For the text-containing cell, return its midpoint in [X, Y] coordinate format. 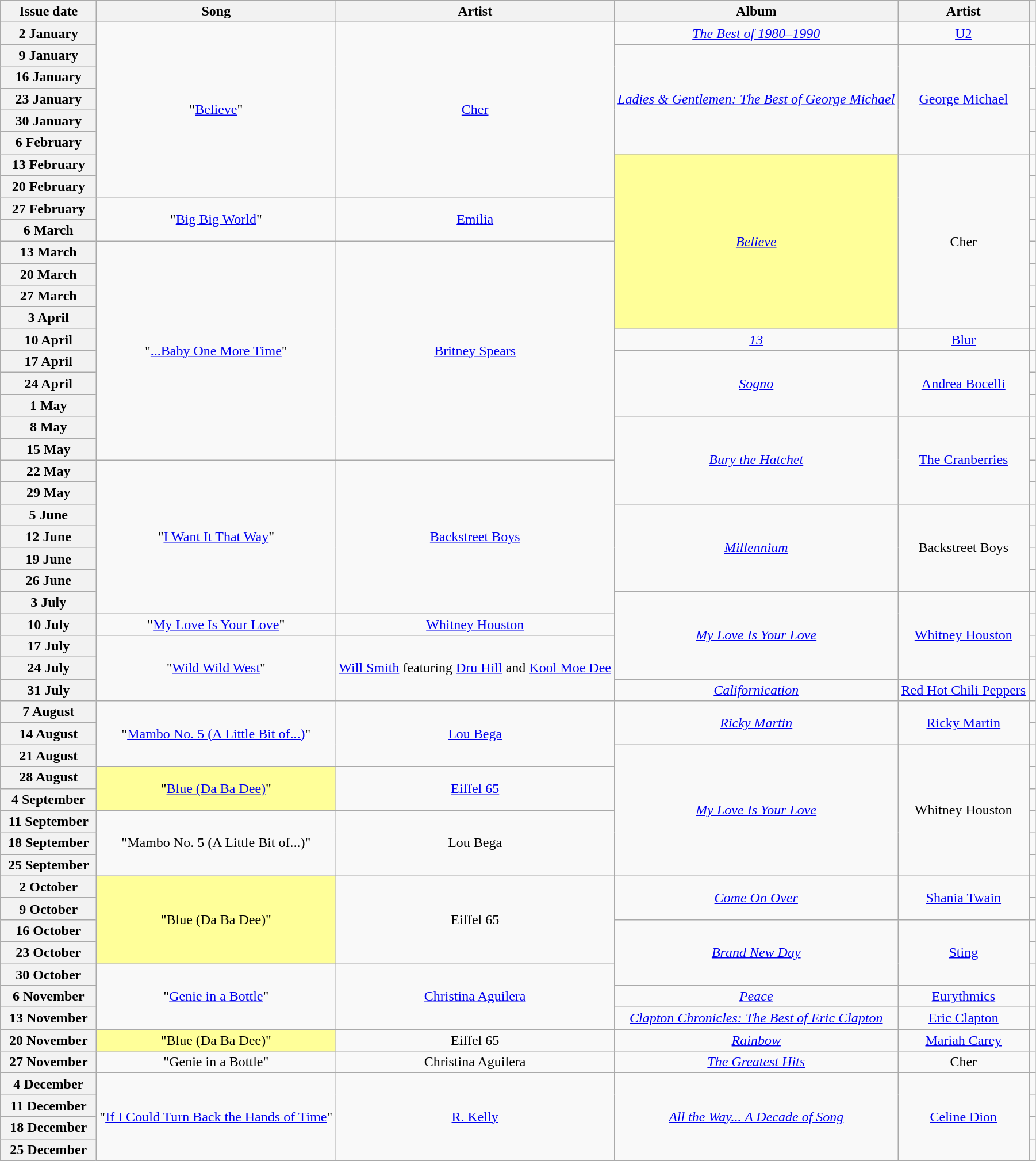
20 November [48, 1040]
14 August [48, 734]
"My Love Is Your Love" [216, 624]
30 October [48, 975]
2 October [48, 887]
"If I Could Turn Back the Hands of Time" [216, 1117]
13 February [48, 164]
4 September [48, 799]
9 January [48, 55]
Mariah Carey [964, 1040]
6 November [48, 997]
25 December [48, 1149]
Sogno [757, 384]
Song [216, 12]
30 January [48, 121]
5 June [48, 515]
23 October [48, 952]
27 March [48, 296]
Bury the Hatchet [757, 460]
1 May [48, 405]
Sting [964, 952]
28 August [48, 777]
Album [757, 12]
Red Hot Chili Peppers [964, 690]
Blur [964, 340]
Millennium [757, 547]
16 October [48, 930]
"Believe" [216, 110]
31 July [48, 690]
26 June [48, 580]
20 March [48, 274]
29 May [48, 493]
Shania Twain [964, 898]
18 September [48, 843]
27 February [48, 208]
Eric Clapton [964, 1018]
3 April [48, 318]
Clapton Chronicles: The Best of Eric Clapton [757, 1018]
7 August [48, 712]
Eurythmics [964, 997]
George Michael [964, 99]
Andrea Bocelli [964, 384]
15 May [48, 449]
3 July [48, 602]
The Cranberries [964, 460]
Ladies & Gentlemen: The Best of George Michael [757, 99]
R. Kelly [475, 1117]
Believe [757, 241]
Peace [757, 997]
13 November [48, 1018]
Britney Spears [475, 351]
10 July [48, 624]
Brand New Day [757, 952]
11 December [48, 1106]
24 July [48, 668]
10 April [48, 340]
27 November [48, 1062]
20 February [48, 186]
6 March [48, 230]
"...Baby One More Time" [216, 351]
U2 [964, 33]
Emilia [475, 219]
The Best of 1980–1990 [757, 33]
2 January [48, 33]
The Greatest Hits [757, 1062]
4 December [48, 1084]
9 October [48, 909]
17 July [48, 646]
19 June [48, 558]
Will Smith featuring Dru Hill and Kool Moe Dee [475, 668]
"Wild Wild West" [216, 668]
All the Way... A Decade of Song [757, 1117]
Issue date [48, 12]
11 September [48, 821]
17 April [48, 362]
"Big Big World" [216, 219]
Come On Over [757, 898]
Californication [757, 690]
Rainbow [757, 1040]
25 September [48, 865]
12 June [48, 537]
24 April [48, 384]
"I Want It That Way" [216, 537]
13 March [48, 252]
Celine Dion [964, 1117]
6 February [48, 143]
23 January [48, 99]
18 December [48, 1128]
13 [757, 340]
8 May [48, 427]
21 August [48, 756]
22 May [48, 471]
16 January [48, 77]
